Identify which cell holds the provided text, then report its [X, Y] central coordinate. 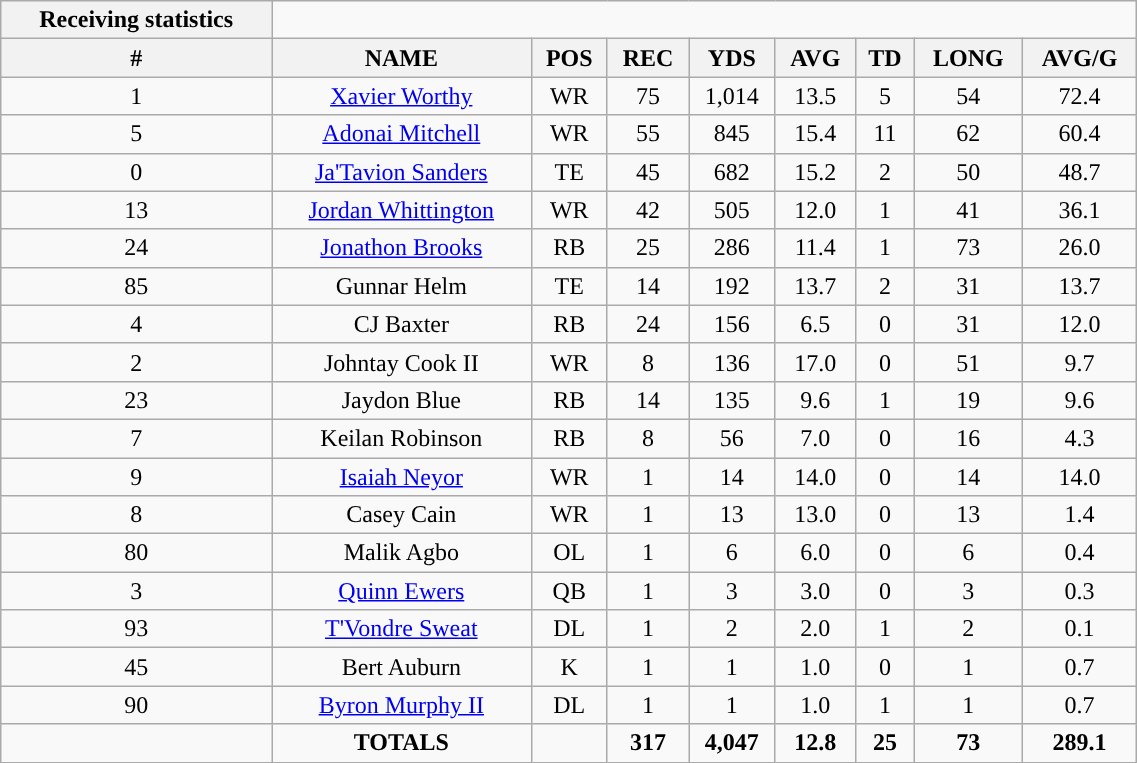
T'Vondre Sweat [402, 629]
135 [732, 400]
13.5 [816, 96]
Xavier Worthy [402, 96]
26.0 [1080, 248]
QB [569, 591]
845 [732, 134]
317 [648, 743]
289.1 [1080, 743]
2.0 [816, 629]
Jonathon Brooks [402, 248]
Isaiah Neyor [402, 477]
90 [136, 705]
9.7 [1080, 362]
NAME [402, 58]
51 [968, 362]
Ja'Tavion Sanders [402, 172]
Casey Cain [402, 515]
7 [136, 438]
AVG [816, 58]
TD [886, 58]
11.4 [816, 248]
56 [732, 438]
11 [886, 134]
85 [136, 286]
1.4 [1080, 515]
80 [136, 553]
93 [136, 629]
6.5 [816, 324]
54 [968, 96]
K [569, 667]
4 [136, 324]
Gunnar Helm [402, 286]
6.0 [816, 553]
682 [732, 172]
48.7 [1080, 172]
12.8 [816, 743]
AVG/G [1080, 58]
0.4 [1080, 553]
23 [136, 400]
Receiving statistics [136, 20]
3.0 [816, 591]
Jordan Whittington [402, 210]
0.1 [1080, 629]
62 [968, 134]
Quinn Ewers [402, 591]
Bert Auburn [402, 667]
42 [648, 210]
192 [732, 286]
1,014 [732, 96]
4,047 [732, 743]
# [136, 58]
15.2 [816, 172]
Keilan Robinson [402, 438]
13.0 [816, 515]
156 [732, 324]
YDS [732, 58]
19 [968, 400]
Johntay Cook II [402, 362]
16 [968, 438]
50 [968, 172]
41 [968, 210]
POS [569, 58]
15.4 [816, 134]
75 [648, 96]
60.4 [1080, 134]
Adonai Mitchell [402, 134]
72.4 [1080, 96]
CJ Baxter [402, 324]
55 [648, 134]
136 [732, 362]
4.3 [1080, 438]
LONG [968, 58]
OL [569, 553]
0.3 [1080, 591]
9 [136, 477]
REC [648, 58]
505 [732, 210]
36.1 [1080, 210]
Byron Murphy II [402, 705]
TOTALS [402, 743]
17.0 [816, 362]
Malik Agbo [402, 553]
286 [732, 248]
7.0 [816, 438]
Jaydon Blue [402, 400]
